Capture the cell that displays the provided text and extract its [x, y] central coordinate. 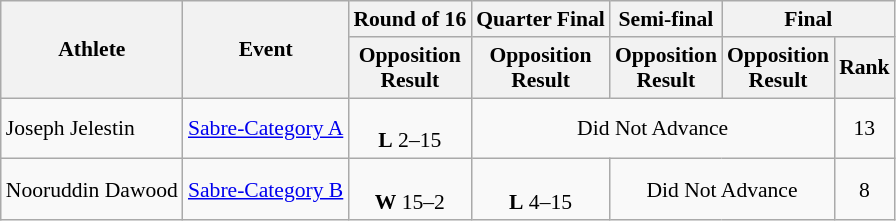
8 [864, 190]
Nooruddin Dawood [92, 190]
Final [808, 19]
13 [864, 128]
W 15–2 [410, 190]
Joseph Jelestin [92, 128]
Sabre-Category B [266, 190]
Event [266, 50]
Sabre-Category A [266, 128]
L 4–15 [540, 190]
Quarter Final [540, 19]
L 2–15 [410, 128]
Athlete [92, 50]
Semi-final [666, 19]
Round of 16 [410, 19]
Rank [864, 68]
